Return the (x, y) coordinate for the center point of the cell that contains the specified text.  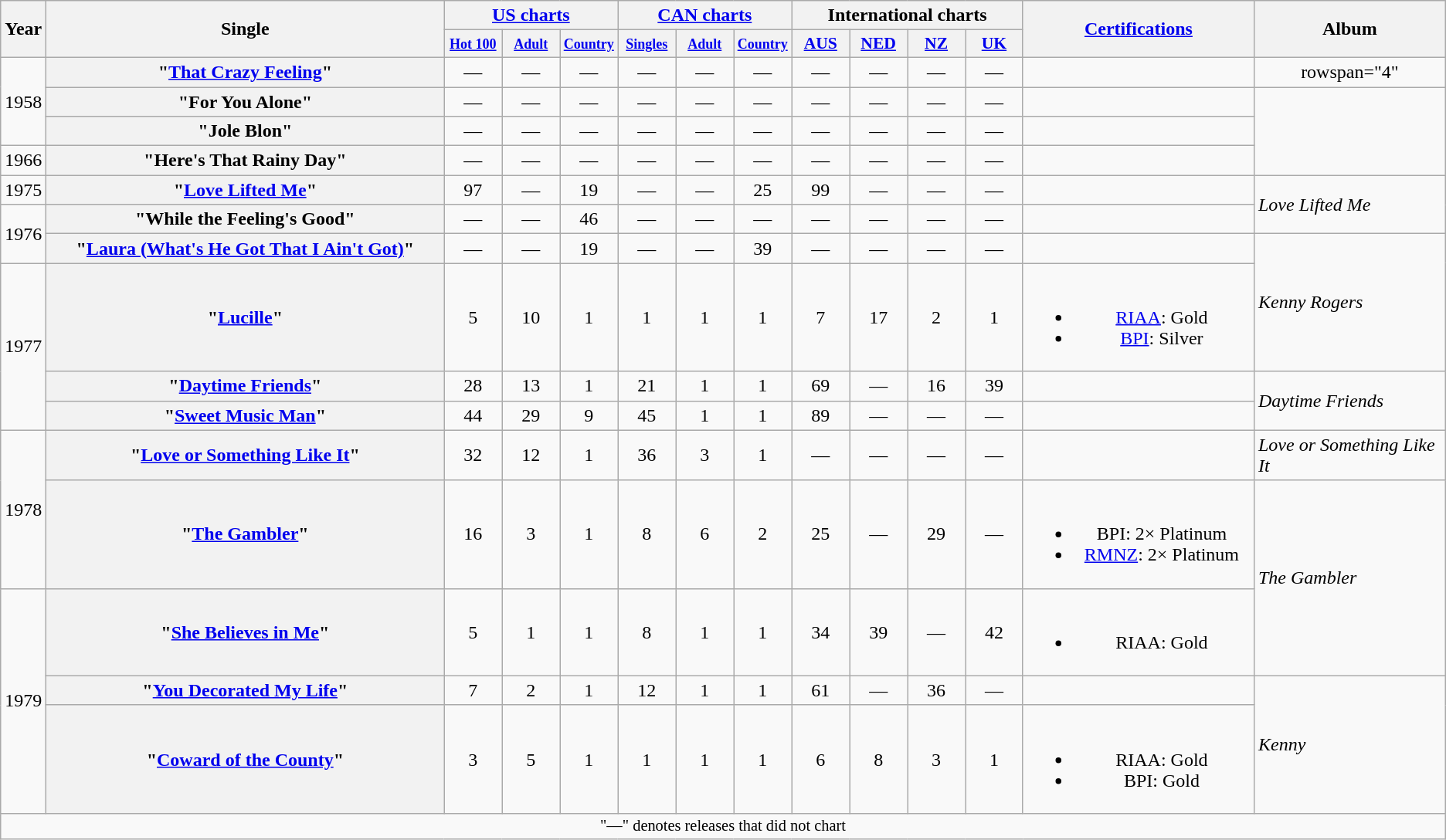
9 (589, 415)
Singles (647, 44)
CAN charts (704, 15)
61 (820, 690)
"Love Lifted Me" (246, 190)
Daytime Friends (1349, 401)
99 (820, 190)
Kenny (1349, 744)
"Jole Blon" (246, 131)
RIAA: Gold (1139, 632)
"Daytime Friends" (246, 386)
NZ (936, 44)
1979 (23, 701)
"For You Alone" (246, 101)
RIAA: GoldBPI: Silver (1139, 317)
10 (531, 317)
Hot 100 (473, 44)
42 (995, 632)
Kenny Rogers (1349, 303)
17 (879, 317)
Album (1349, 29)
Year (23, 29)
"Sweet Music Man" (246, 415)
"Here's That Rainy Day" (246, 161)
"—" denotes releases that did not chart (723, 826)
US charts (531, 15)
BPI: 2× PlatinumRMNZ: 2× Platinum (1139, 534)
44 (473, 415)
1958 (23, 101)
RIAA: GoldBPI: Gold (1139, 759)
UK (995, 44)
"That Crazy Feeling" (246, 72)
The Gambler (1349, 577)
45 (647, 415)
"You Decorated My Life" (246, 690)
13 (531, 386)
"Coward of the County" (246, 759)
97 (473, 190)
1978 (23, 510)
69 (820, 386)
International charts (908, 15)
rowspan="4" (1349, 72)
Love or Something Like It (1349, 456)
1975 (23, 190)
"Lucille" (246, 317)
Single (246, 29)
89 (820, 415)
28 (473, 386)
1966 (23, 161)
"She Believes in Me" (246, 632)
1976 (23, 234)
32 (473, 456)
34 (820, 632)
"Love or Something Like It" (246, 456)
"Laura (What's He Got That I Ain't Got)" (246, 249)
Love Lifted Me (1349, 205)
"The Gambler" (246, 534)
"While the Feeling's Good" (246, 219)
1977 (23, 347)
AUS (820, 44)
21 (647, 386)
NED (879, 44)
46 (589, 219)
Certifications (1139, 29)
